Locate the cell with the specified text and output its [X, Y] center coordinate. 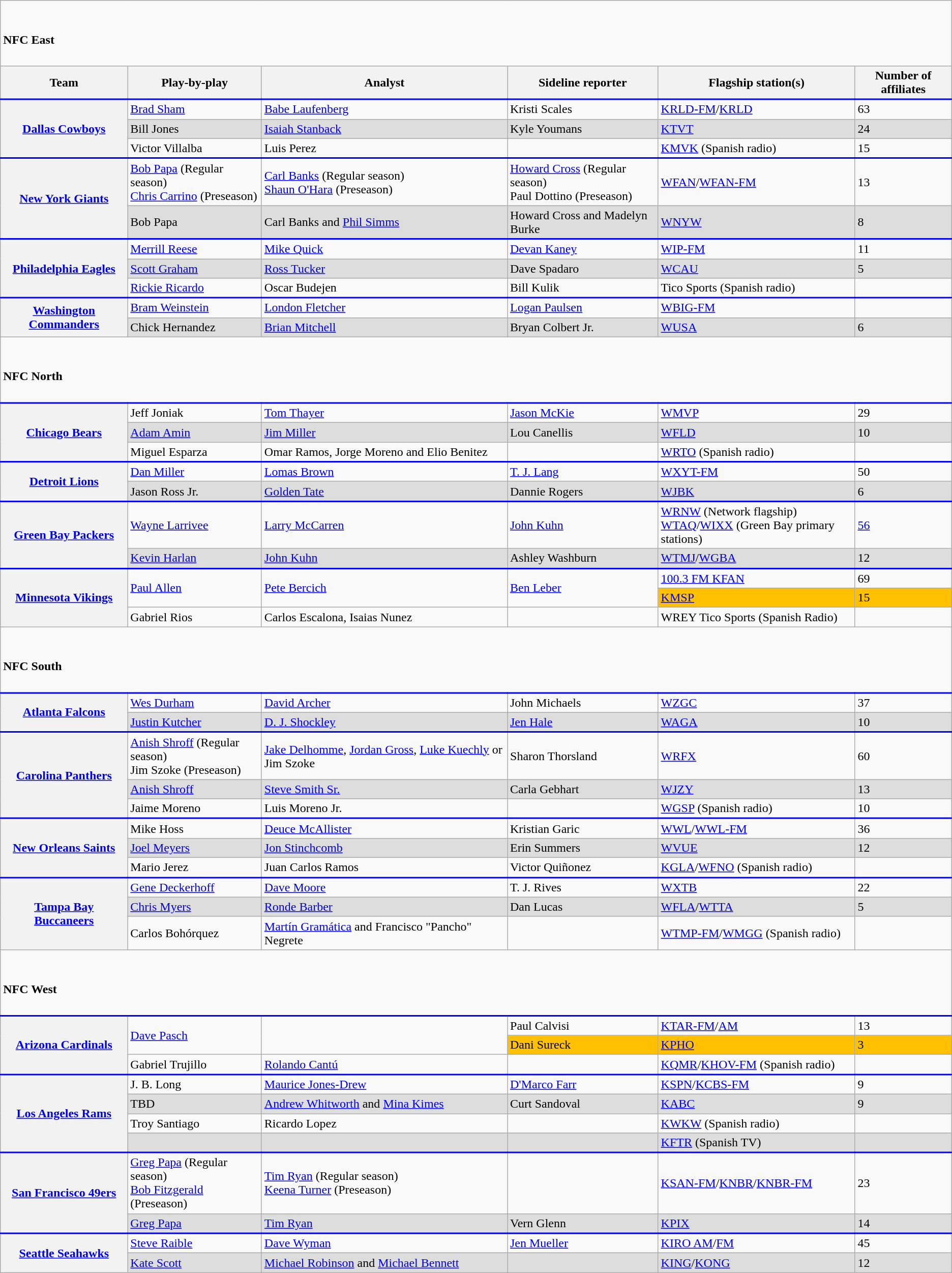
Greg Papa [195, 1223]
Jon Stinchcomb [384, 848]
WAGA [757, 722]
Dave Wyman [384, 1243]
Deuce McAllister [384, 828]
Carl Banks and Phil Simms [384, 222]
Jen Mueller [583, 1243]
WZGC [757, 702]
WBIG-FM [757, 307]
Carl Banks (Regular season)Shaun O'Hara (Preseason) [384, 182]
Dani Sureck [583, 1045]
WRNW (Network flagship)WTAQ/WIXX (Green Bay primary stations) [757, 525]
Logan Paulsen [583, 307]
WGSP (Spanish radio) [757, 809]
Mario Jerez [195, 868]
Justin Kutcher [195, 722]
36 [903, 828]
Chick Hernandez [195, 327]
NFC West [476, 982]
WWL/WWL-FM [757, 828]
Bram Weinstein [195, 307]
Arizona Cardinals [64, 1045]
Tom Thayer [384, 413]
Dallas Cowboys [64, 129]
KSAN-FM/KNBR/KNBR-FM [757, 1183]
Jason Ross Jr. [195, 491]
Paul Calvisi [583, 1026]
Victor Villalba [195, 149]
Bryan Colbert Jr. [583, 327]
Victor Quiñonez [583, 868]
Jim Miller [384, 432]
New York Giants [64, 198]
NFC South [476, 660]
KTVT [757, 129]
Kristian Garic [583, 828]
Tampa Bay Buccaneers [64, 913]
David Archer [384, 702]
Chris Myers [195, 907]
London Fletcher [384, 307]
Bob Papa [195, 222]
Number of affiliates [903, 83]
Carlos Escalona, Isaias Nunez [384, 617]
KPIX [757, 1223]
Dave Moore [384, 887]
Adam Amin [195, 432]
T. J. Rives [583, 887]
Howard Cross and Madelyn Burke [583, 222]
Rickie Ricardo [195, 288]
J. B. Long [195, 1085]
Jen Hale [583, 722]
Seattle Seahawks [64, 1253]
8 [903, 222]
3 [903, 1045]
22 [903, 887]
Jaime Moreno [195, 809]
Rolando Cantú [384, 1064]
WFLD [757, 432]
Anish Shroff (Regular season)Jim Szoke (Preseason) [195, 756]
Brad Sham [195, 109]
Bill Jones [195, 129]
Wayne Larrivee [195, 525]
Luis Moreno Jr. [384, 809]
D'Marco Farr [583, 1085]
Steve Smith Sr. [384, 789]
Play-by-play [195, 83]
Flagship station(s) [757, 83]
Larry McCarren [384, 525]
Mike Hoss [195, 828]
Tico Sports (Spanish radio) [757, 288]
Golden Tate [384, 491]
Jason McKie [583, 413]
KIRO AM/FM [757, 1243]
Kyle Youmans [583, 129]
50 [903, 472]
Steve Raible [195, 1243]
Dave Pasch [195, 1035]
KQMR/KHOV-FM (Spanish radio) [757, 1064]
Sideline reporter [583, 83]
WFLA/WTTA [757, 907]
Chicago Bears [64, 432]
Kate Scott [195, 1263]
Babe Laufenberg [384, 109]
Ashley Washburn [583, 559]
KPHO [757, 1045]
KRLD-FM/KRLD [757, 109]
Jake Delhomme, Jordan Gross, Luke Kuechly or Jim Szoke [384, 756]
Bob Papa (Regular season)Chris Carrino (Preseason) [195, 182]
Analyst [384, 83]
Detroit Lions [64, 482]
Scott Graham [195, 269]
Dave Spadaro [583, 269]
D. J. Shockley [384, 722]
Martín Gramática and Francisco "Pancho" Negrete [384, 933]
Miguel Esparza [195, 452]
Ricardo Lopez [384, 1123]
11 [903, 249]
KMSP [757, 598]
Team [64, 83]
WRTO (Spanish radio) [757, 452]
Ross Tucker [384, 269]
Lomas Brown [384, 472]
Joel Meyers [195, 848]
KMVK (Spanish radio) [757, 149]
WTMJ/WGBA [757, 559]
T. J. Lang [583, 472]
Vern Glenn [583, 1223]
Philadelphia Eagles [64, 269]
Tim Ryan (Regular season)Keena Turner (Preseason) [384, 1183]
Luis Perez [384, 149]
Pete Bercich [384, 588]
WJBK [757, 491]
60 [903, 756]
NFC East [476, 34]
24 [903, 129]
New Orleans Saints [64, 848]
Sharon Thorsland [583, 756]
Omar Ramos, Jorge Moreno and Elio Benitez [384, 452]
Greg Papa (Regular season)Bob Fitzgerald (Preseason) [195, 1183]
Curt Sandoval [583, 1104]
Wes Durham [195, 702]
Devan Kaney [583, 249]
100.3 FM KFAN [757, 578]
WVUE [757, 848]
NFC North [476, 370]
Tim Ryan [384, 1223]
56 [903, 525]
Anish Shroff [195, 789]
Washington Commanders [64, 317]
23 [903, 1183]
Carolina Panthers [64, 775]
WTMP-FM/WMGG (Spanish radio) [757, 933]
Andrew Whitworth and Mina Kimes [384, 1104]
Carla Gebhart [583, 789]
WFAN/WFAN-FM [757, 182]
Carlos Bohórquez [195, 933]
John Michaels [583, 702]
WCAU [757, 269]
KTAR-FM/AM [757, 1026]
Dan Miller [195, 472]
Howard Cross (Regular season)Paul Dottino (Preseason) [583, 182]
KSPN/KCBS-FM [757, 1085]
WXTB [757, 887]
WUSA [757, 327]
WJZY [757, 789]
WXYT-FM [757, 472]
WREY Tico Sports (Spanish Radio) [757, 617]
WMVP [757, 413]
Bill Kulik [583, 288]
Gabriel Rios [195, 617]
69 [903, 578]
KABC [757, 1104]
Kevin Harlan [195, 559]
Ronde Barber [384, 907]
Dan Lucas [583, 907]
29 [903, 413]
Isaiah Stanback [384, 129]
Gabriel Trujillo [195, 1064]
Brian Mitchell [384, 327]
Merrill Reese [195, 249]
Maurice Jones-Drew [384, 1085]
45 [903, 1243]
Kristi Scales [583, 109]
Dannie Rogers [583, 491]
Ben Leber [583, 588]
KFTR (Spanish TV) [757, 1143]
KGLA/WFNO (Spanish radio) [757, 868]
Lou Canellis [583, 432]
Troy Santiago [195, 1123]
WIP-FM [757, 249]
KWKW (Spanish radio) [757, 1123]
Jeff Joniak [195, 413]
Oscar Budejen [384, 288]
Paul Allen [195, 588]
Michael Robinson and Michael Bennett [384, 1263]
Atlanta Falcons [64, 712]
Juan Carlos Ramos [384, 868]
Minnesota Vikings [64, 597]
63 [903, 109]
WRFX [757, 756]
37 [903, 702]
Mike Quick [384, 249]
Green Bay Packers [64, 535]
Gene Deckerhoff [195, 887]
Los Angeles Rams [64, 1114]
TBD [195, 1104]
14 [903, 1223]
San Francisco 49ers [64, 1193]
KING/KONG [757, 1263]
WNYW [757, 222]
Erin Summers [583, 848]
